Return [X, Y] of the center of cell containing provided text 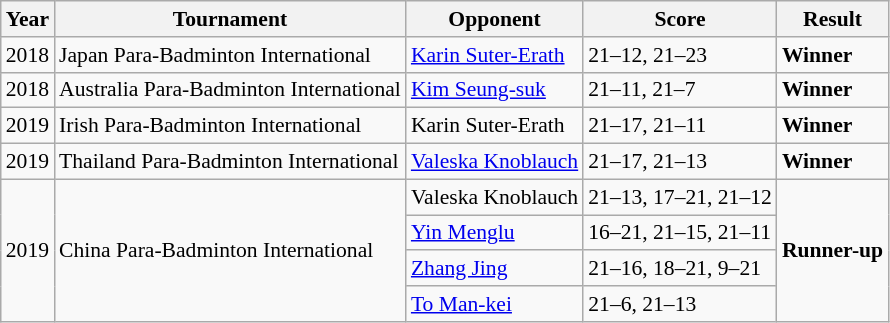
Tournament [230, 19]
Irish Para-Badminton International [230, 126]
21–17, 21–11 [680, 126]
Year [28, 19]
Result [832, 19]
16–21, 21–15, 21–11 [680, 233]
Japan Para-Badminton International [230, 55]
Kim Seung-suk [494, 90]
Zhang Jing [494, 269]
China Para-Badminton International [230, 250]
21–13, 17–21, 21–12 [680, 197]
Opponent [494, 19]
Runner-up [832, 250]
21–16, 18–21, 9–21 [680, 269]
21–17, 21–13 [680, 162]
21–6, 21–13 [680, 304]
21–11, 21–7 [680, 90]
Yin Menglu [494, 233]
To Man-kei [494, 304]
Score [680, 19]
Thailand Para-Badminton International [230, 162]
Australia Para-Badminton International [230, 90]
21–12, 21–23 [680, 55]
